Pinpoint the cell where the given text exists, returning its [x, y] midpoint coordinate. 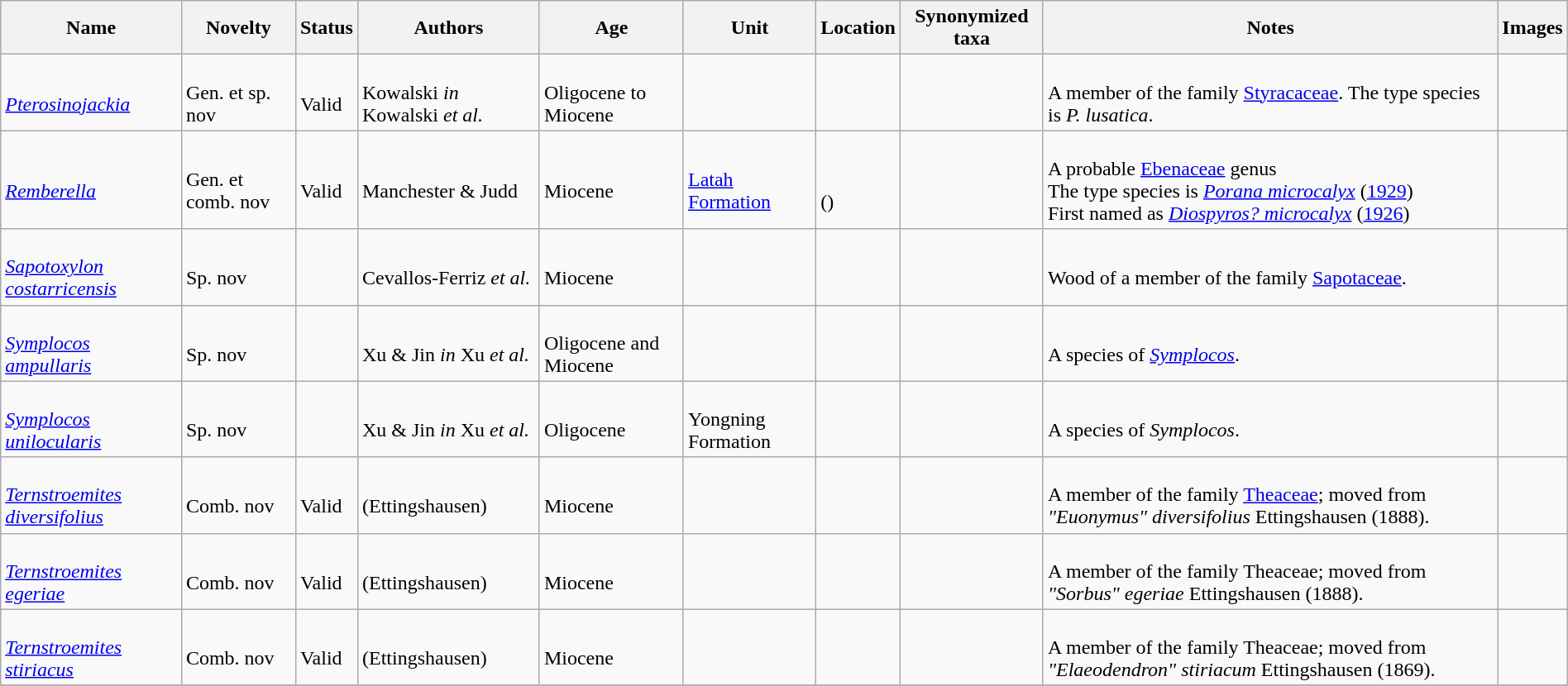
Gen. et comb. nov [238, 180]
() [858, 180]
Wood of a member of the family Sapotaceae. [1270, 267]
Remberella [91, 180]
A member of the family Theaceae; moved from "Elaeodendron" stiriacum Ettingshausen (1869). [1270, 647]
Unit [749, 28]
Authors [448, 28]
Manchester & Judd [448, 180]
Age [611, 28]
Symplocos unilocularis [91, 419]
Cevallos-Ferriz et al. [448, 267]
Location [858, 28]
Ternstroemites egeriae [91, 571]
Status [326, 28]
A member of the family Theaceae; moved from "Sorbus" egeriae Ettingshausen (1888). [1270, 571]
Oligocene [611, 419]
Latah Formation [749, 180]
A probable Ebenaceae genus The type species is Porana microcalyx (1929) First named as Diospyros? microcalyx (1926) [1270, 180]
Sapotoxylon costarricensis [91, 267]
Yongning Formation [749, 419]
Pterosinojackia [91, 93]
Ternstroemites stiriacus [91, 647]
Name [91, 28]
Gen. et sp. nov [238, 93]
Images [1532, 28]
Oligocene and Miocene [611, 343]
A member of the family Styracaceae. The type species is P. lusatica. [1270, 93]
Notes [1270, 28]
Symplocos ampullaris [91, 343]
Ternstroemites diversifolius [91, 495]
Oligocene to Miocene [611, 93]
Novelty [238, 28]
A member of the family Theaceae; moved from "Euonymus" diversifolius Ettingshausen (1888). [1270, 495]
Synonymized taxa [971, 28]
Kowalski in Kowalski et al. [448, 93]
